Determine the (X, Y) coordinate at the center of the cell enclosing the given text.  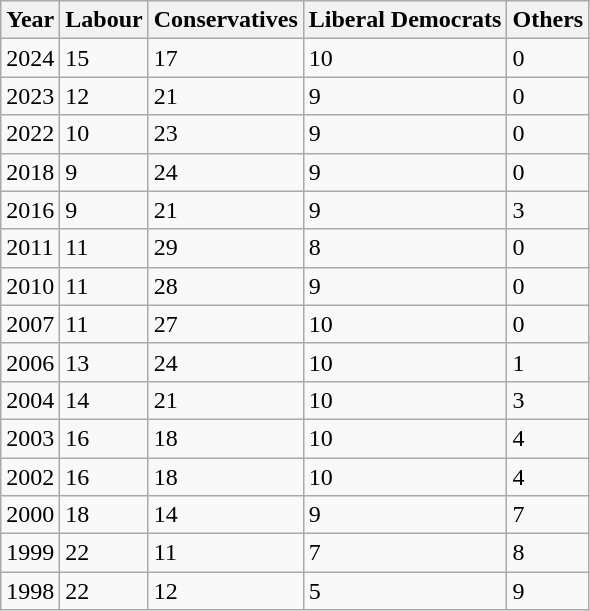
2022 (30, 134)
2016 (30, 210)
1 (548, 362)
Year (30, 20)
2002 (30, 477)
1998 (30, 591)
2011 (30, 248)
1999 (30, 553)
2004 (30, 400)
29 (226, 248)
23 (226, 134)
13 (104, 362)
Labour (104, 20)
Others (548, 20)
Conservatives (226, 20)
27 (226, 324)
2023 (30, 96)
2006 (30, 362)
2010 (30, 286)
2018 (30, 172)
5 (405, 591)
2000 (30, 515)
15 (104, 58)
2024 (30, 58)
2007 (30, 324)
28 (226, 286)
17 (226, 58)
2003 (30, 438)
Liberal Democrats (405, 20)
